Locate the cell with the specified text and output its [X, Y] center coordinate. 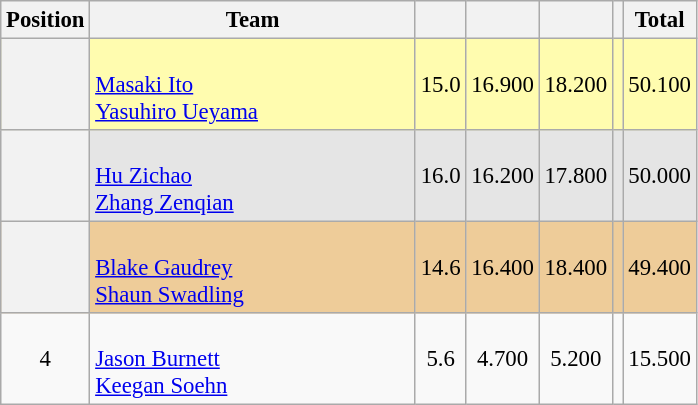
16.400 [502, 268]
Total [660, 20]
Jason BurnettKeegan Soehn [253, 359]
Blake GaudreyShaun Swadling [253, 268]
15.500 [660, 359]
14.6 [440, 268]
16.0 [440, 176]
5.200 [576, 359]
15.0 [440, 85]
18.400 [576, 268]
Team [253, 20]
49.400 [660, 268]
Position [46, 20]
Masaki ItoYasuhiro Ueyama [253, 85]
50.000 [660, 176]
17.800 [576, 176]
16.200 [502, 176]
4 [46, 359]
50.100 [660, 85]
16.900 [502, 85]
5.6 [440, 359]
4.700 [502, 359]
18.200 [576, 85]
Hu ZichaoZhang Zenqian [253, 176]
